Detect which cell encompasses the target text, then output its (x, y) center coordinate. 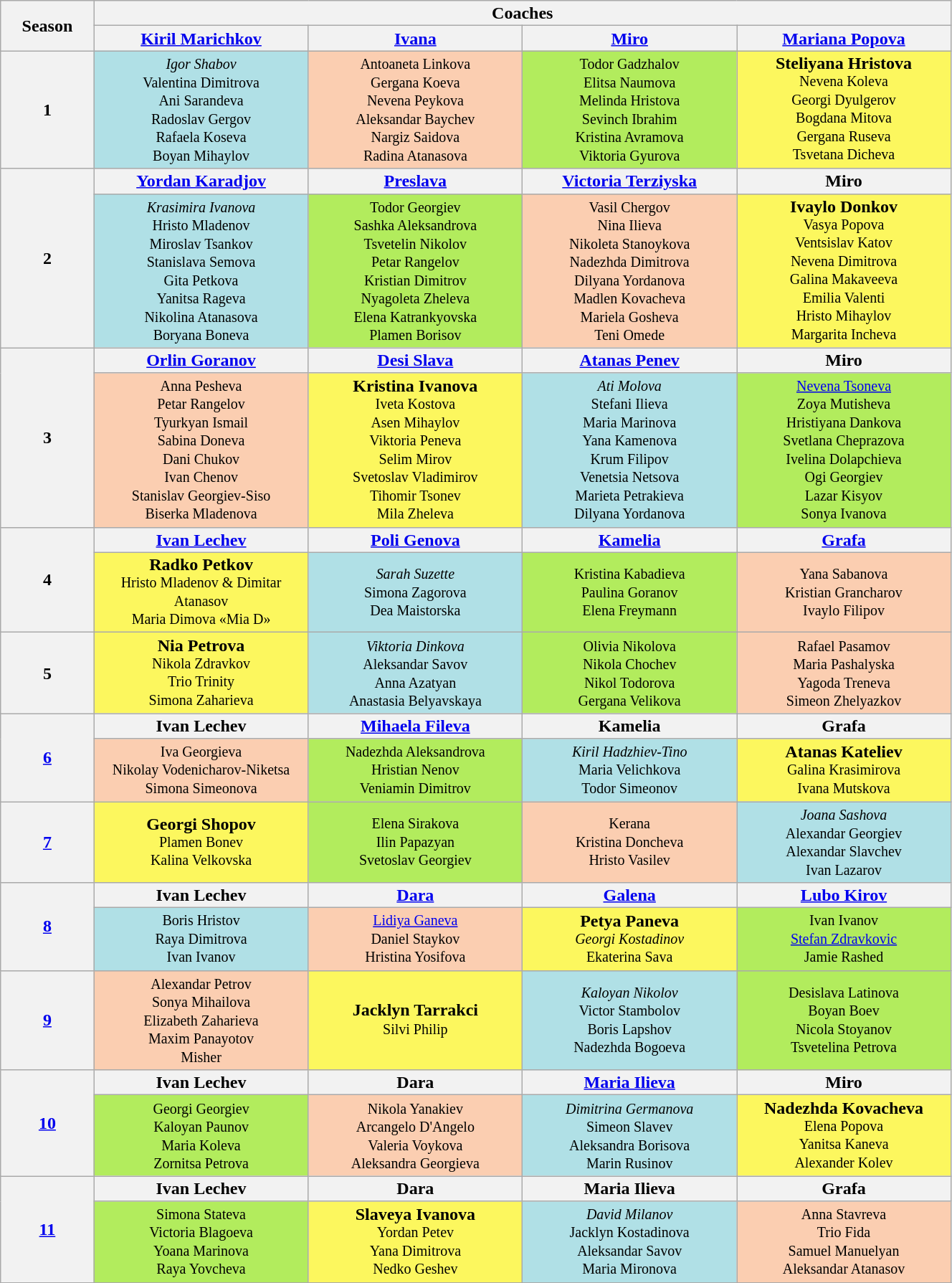
Kiril Marichkov (201, 39)
Atanas KatelievGalina KrasimirovaIvana Mutskova (844, 770)
Kristina IvanovaIveta KostovaAsen MihaylovViktoria PenevaSelim MirovSvetoslav VladimirovTihomir TsonevMila Zheleva (416, 450)
Nevena TsonevaZoya MutishevaHristiyana DankovaSvetlana CheprazovaIvelina DolapchievaOgi GeorgievLazar KisyovSonya Ivanova (844, 450)
Simona StatevaVictoria BlagoevaYoana MarinovaRaya Yovcheva (201, 1242)
Galena (629, 895)
Mihaela Fileva (416, 726)
Atanas Penev (629, 360)
2 (47, 258)
Todor GeorgievSashka AleksandrovaTsvetelin NikolovPetar RangelovKristian DimitrovNyagoleta ZhelevaElena KatrankyovskaPlamen Borisov (416, 271)
4 (47, 579)
Slaveya IvanovaYordan PetevYana DimitrovaNedko Geshev (416, 1242)
Ivaylo DonkovVasya PopovaVentsislav KatovNevena DimitrovaGalina MakaveevaEmilia ValentiHristo MihaylovMargarita Incheva (844, 271)
Vasil ChergovNina IlievaNikoleta StanoykovaNadezhda DimitrovaDilyana YordanovaMadlen KovachevaMariela GoshevaTeni Omede (629, 271)
Boris HristovRaya DimitrovaIvan Ivanov (201, 939)
Olivia NikolovaNikola ChochevNikol TodorovaGergana Velikova (629, 673)
Preslava (416, 181)
5 (47, 673)
Orlin Goranov (201, 360)
Igor ShabovValentina DimitrovaAni SarandevaRadoslav GergovRafaela KosevaBoyan Mihaylov (201, 110)
1 (47, 110)
Jacklyn TarrakciSilvi Philip (416, 1020)
Lubo Kirov (844, 895)
Anna StavrevaTrio FidaSamuel ManuelyanAleksandar Atanasov (844, 1242)
Nikola YanakievArcangelo D'AngeloValeria VoykovaAleksandra Georgieva (416, 1136)
6 (47, 757)
Iva GeorgievaNikolay Vodenicharov-NiketsaSimona Simeonova (201, 770)
David MilanovJacklyn KostadinovaAleksandar SavovMaria Mironova (629, 1242)
Petya PanevaGeorgi KostadinovEkaterina Sava (629, 939)
Antoaneta LinkovaGergana KoevaNevena PeykovaAleksandar BaychevNargiz SaidovaRadina Atanasova (416, 110)
Nadezhda KovachevaElena PopovaYanitsa KanevaAlexander Kolev (844, 1136)
Desislava LatinovaBoyan BoevNicola StoyanovTsvetelina Petrova (844, 1020)
3 (47, 437)
Ivan IvanovStefan ZdravkovicJamie Rashed (844, 939)
Alexandar PetrovSonya MihailovaElizabeth ZaharievaMaxim PanayotovMisher (201, 1020)
Mariana Popova (844, 39)
Poli Genova (416, 539)
Krasimira IvanovaHristo MladenovMiroslav TsankovStanislava SemovaGita PetkovaYanitsa RagevaNikolina AtanasovaBoryana Boneva (201, 271)
9 (47, 1020)
Elena SirakovaIlin PapazyanSvetoslav Georgiev (416, 842)
7 (47, 842)
Sarah SuzetteSimona ZagorovaDea Maistorska (416, 592)
Dimitrina GermanovaSimeon SlavevAleksandra BorisovaMarin Rusinov (629, 1136)
Georgi GeorgievKaloyan PaunovMaria KolevaZornitsa Petrova (201, 1136)
Coaches (522, 13)
Nadezhda AleksandrovaHristian NenovVeniamin Dimitrov (416, 770)
Ivana (416, 39)
10 (47, 1123)
Rafael PasamovMaria PashalyskaYagoda TrenevaSimeon Zhelyazkov (844, 673)
Kaloyan NikolovVictor StambolovBoris LapshovNadezhda Bogoeva (629, 1020)
Desi Slava (416, 360)
Kiril Hadzhiev-TinoMaria VelichkovaTodor Simeonov (629, 770)
Steliyana HristovaNevena KolevaGeorgi DyulgerovBogdana MitovaGergana RusevaTsvetana Dicheva (844, 110)
Victoria Terziyska (629, 181)
Ati MolovaStefani IlievaMaria MarinovaYana KamenovaKrum FilipovVenetsia NetsovaMarieta PetrakievaDilyana Yordanova (629, 450)
Viktoria DinkovaAleksandar SavovAnna AzatyanAnastasia Belyavskaya (416, 673)
Season (47, 26)
Nia PetrovaNikola ZdravkovTrio TrinitySimona Zaharieva (201, 673)
Todor GadzhalovElitsa NaumovaMelinda HristovaSevinch IbrahimKristina AvramovaViktoria Gyurova (629, 110)
Yana SabanovaKristian GrancharovIvaylo Filipov (844, 592)
Lidiya GanevaDaniel StaykovHristina Yosifova (416, 939)
Yordan Karadjov (201, 181)
8 (47, 927)
Joana SashovaAlexandar GeorgievAlexandar SlavchevIvan Lazarov (844, 842)
Kristina KabadievaPaulina GoranovElena Freymann (629, 592)
Anna PeshevaPetar RangelovTyurkyan IsmailSabina DonevaDani ChukovIvan ChenovStanislav Georgiev-SisoBiserka Mladenova (201, 450)
11 (47, 1229)
Georgi ShopovPlamen BonevKalina Velkovska (201, 842)
Radko PetkovHristo Mladenov & Dimitar AtanasovMaria Dimova «Mia D» (201, 592)
KeranaKristina DonchevaHristo Vasilev (629, 842)
